Return the (X, Y) coordinate for the center point of the cell that contains the specified text.  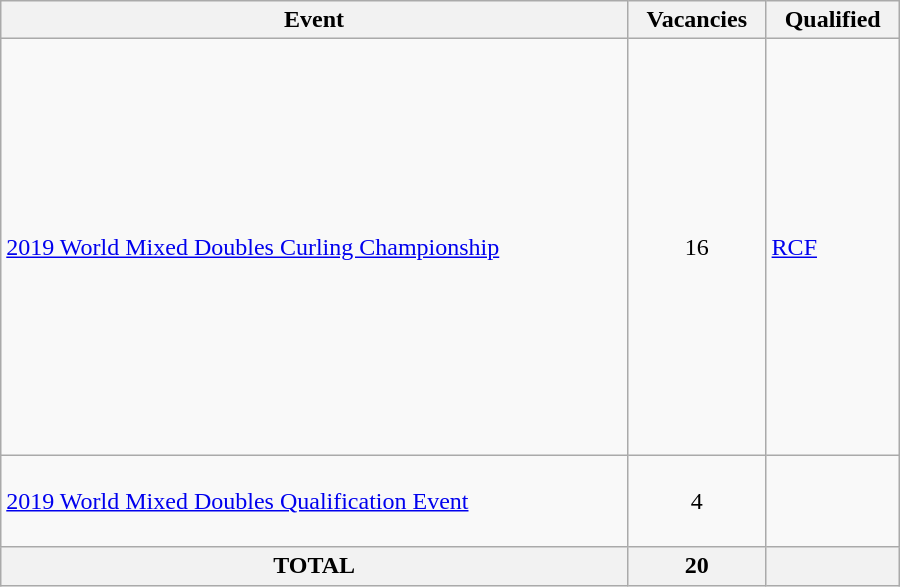
20 (696, 566)
Qualified (832, 20)
RCF (832, 247)
2019 World Mixed Doubles Qualification Event (314, 501)
2019 World Mixed Doubles Curling Championship (314, 247)
Event (314, 20)
Vacancies (696, 20)
TOTAL (314, 566)
4 (696, 501)
16 (696, 247)
